Output the (x, y) coordinate of the center of the cell containing the given text.  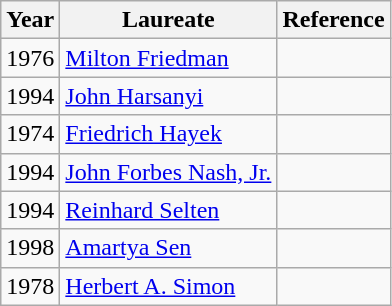
Friedrich Hayek (168, 134)
Year (30, 20)
1978 (30, 286)
1998 (30, 248)
1976 (30, 58)
Reference (334, 20)
Milton Friedman (168, 58)
John Harsanyi (168, 96)
John Forbes Nash, Jr. (168, 172)
Laureate (168, 20)
Herbert A. Simon (168, 286)
Reinhard Selten (168, 210)
1974 (30, 134)
Amartya Sen (168, 248)
